Output the [X, Y] coordinate of the center of the cell containing the given text.  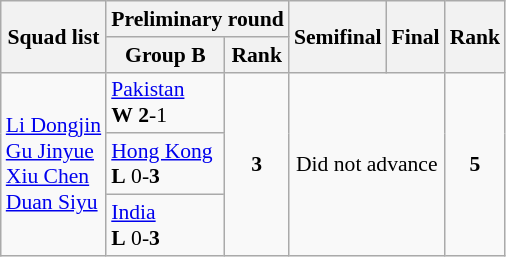
Preliminary round [198, 19]
PakistanW 2-1 [165, 102]
IndiaL 0-3 [165, 226]
Group B [165, 55]
Squad list [54, 36]
Final [416, 36]
Semifinal [338, 36]
Li DongjinGu JinyueXiu ChenDuan Siyu [54, 164]
5 [476, 164]
3 [257, 164]
Hong KongL 0-3 [165, 164]
Did not advance [367, 164]
